Pinpoint the cell where the given text exists, returning its (x, y) midpoint coordinate. 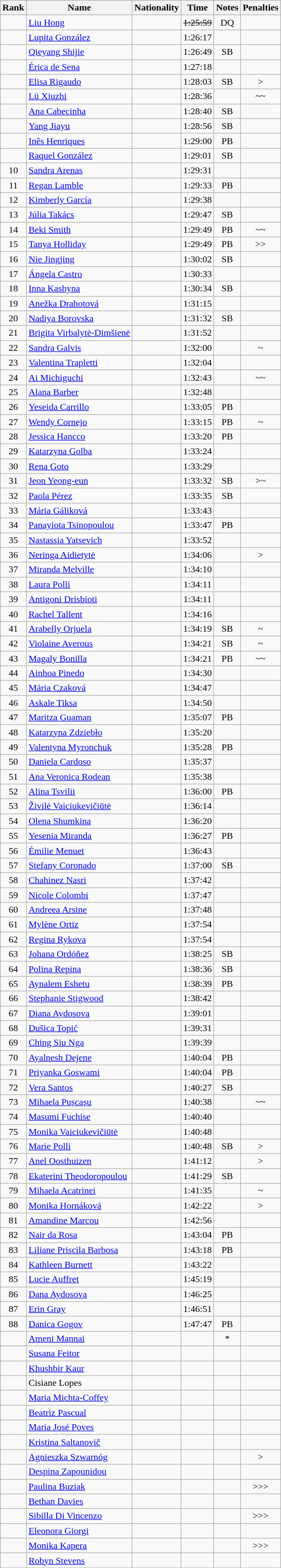
13 (13, 215)
Jessica Hancco (79, 437)
60 (13, 910)
1:41:12 (197, 1161)
Diana Aydosova (79, 1013)
Erin Gray (79, 1309)
1:33:47 (197, 525)
Priyanka Goswami (79, 1072)
1:36:43 (197, 850)
Anel Oosthuizen (79, 1161)
Johana Ordóñez (79, 954)
1:33:20 (197, 437)
Sandra Galvis (79, 348)
25 (13, 392)
1:34:47 (197, 688)
>> (260, 244)
1:29:01 (197, 155)
42 (13, 643)
64 (13, 969)
Beatriz Pascual (79, 1413)
1:30:02 (197, 259)
Ana Veronica Rodean (79, 777)
Beki Smith (79, 230)
1:33:05 (197, 407)
Ainhoa Pinedo (79, 673)
Mihaela Pușcașu (79, 1102)
Liliane Priscila Barbosa (79, 1250)
Wendy Cornejo (79, 422)
Inês Henriques (79, 141)
Antigoni Drisbioti (79, 599)
Neringa Aidietytė (79, 555)
81 (13, 1220)
57 (13, 865)
76 (13, 1146)
Marie Polli (79, 1146)
María José Poves (79, 1427)
69 (13, 1043)
71 (13, 1072)
1:33:52 (197, 540)
Valentina Trapletti (79, 362)
1:33:32 (197, 481)
Maria Michta-Coffey (79, 1398)
Olena Shumkina (79, 821)
Rena Goto (79, 466)
55 (13, 836)
1:38:39 (197, 984)
1:43:22 (197, 1265)
1:38:25 (197, 954)
Polina Repina (79, 969)
Chahinez Nasri (79, 880)
73 (13, 1102)
41 (13, 629)
63 (13, 954)
18 (13, 289)
Yesenia Miranda (79, 836)
Amandine Marcou (79, 1220)
1:41:29 (197, 1176)
29 (13, 451)
Regan Lamble (79, 185)
35 (13, 540)
22 (13, 348)
Kimberly García (79, 200)
82 (13, 1235)
Askale Tiksa (79, 703)
53 (13, 806)
14 (13, 230)
Cisiane Lopes (79, 1383)
1:29:00 (197, 141)
Paola Pérez (79, 496)
17 (13, 274)
Stefany Coronado (79, 865)
26 (13, 407)
Yang Jiayu (79, 126)
1:37:00 (197, 865)
48 (13, 732)
1:41:35 (197, 1191)
1:45:19 (197, 1279)
Jeon Yeong-eun (79, 481)
61 (13, 925)
1:28:36 (197, 96)
1:35:38 (197, 777)
Ching Siu Nga (79, 1043)
39 (13, 599)
Mária Czaková (79, 688)
Mária Gáliková (79, 510)
Maritza Guaman (79, 718)
70 (13, 1058)
Mihaela Acatrinei (79, 1191)
50 (13, 762)
1:29:33 (197, 185)
1:33:35 (197, 496)
Stephanie Stigwood (79, 998)
1:38:42 (197, 998)
10 (13, 170)
Arabelly Orjuela (79, 629)
1:47:47 (197, 1324)
Robyn Stevens (79, 1560)
1:32:04 (197, 362)
1:42:22 (197, 1206)
Dana Aydosova (79, 1294)
* (227, 1338)
40 (13, 614)
19 (13, 303)
Raquel González (79, 155)
Lü Xiuzhi (79, 96)
1:29:47 (197, 215)
80 (13, 1206)
78 (13, 1176)
21 (13, 333)
31 (13, 481)
1:35:07 (197, 718)
52 (13, 791)
1:31:32 (197, 318)
85 (13, 1279)
Regina Rykova (79, 939)
1:46:25 (197, 1294)
Émilie Menuet (79, 850)
1:40:40 (197, 1117)
79 (13, 1191)
1:39:39 (197, 1043)
72 (13, 1087)
23 (13, 362)
Panayiota Tsinopoulou (79, 525)
75 (13, 1132)
1:34:19 (197, 629)
Bethan Davies (79, 1501)
34 (13, 525)
Elisa Rigaudo (79, 82)
Magaly Bonilla (79, 659)
1:36:14 (197, 806)
Rank (13, 8)
84 (13, 1265)
Nicole Colombi (79, 895)
Liu Hong (79, 23)
Ameni Mannai (79, 1338)
45 (13, 688)
Nair da Rosa (79, 1235)
Ayalnesh Dejene (79, 1058)
20 (13, 318)
1:37:48 (197, 910)
1:34:30 (197, 673)
Kathleen Burnett (79, 1265)
Time (197, 8)
Brigita Virbalytė-Dimšienė (79, 333)
24 (13, 377)
Eleonora Giorgi (79, 1531)
Monika Vaiciukevičiūtė (79, 1132)
1:32:48 (197, 392)
11 (13, 185)
Nastassia Yatsevich (79, 540)
1:35:37 (197, 762)
27 (13, 422)
1:26:49 (197, 52)
Rachel Tallent (79, 614)
1:36:00 (197, 791)
Monika Kapera (79, 1545)
Anežka Drahotová (79, 303)
1:34:16 (197, 614)
12 (13, 200)
Ai Michiguchi (79, 377)
1:43:18 (197, 1250)
Sandra Arenas (79, 170)
1:40:27 (197, 1087)
83 (13, 1250)
Danica Gogov (79, 1324)
1:33:43 (197, 510)
Alana Barber (79, 392)
Daniela Cardoso (79, 762)
1:30:34 (197, 289)
Penalties (260, 8)
Yeseida Carrillo (79, 407)
44 (13, 673)
Despina Zapounidou (79, 1472)
Katarzyna Golba (79, 451)
1:26:17 (197, 37)
1:35:20 (197, 732)
1:34:10 (197, 570)
1:28:56 (197, 126)
30 (13, 466)
Kristina Saltanovič (79, 1442)
Živilė Vaiciukevičiūtė (79, 806)
1:46:51 (197, 1309)
Monika Hornáková (79, 1206)
Ángela Castro (79, 274)
Nationality (157, 8)
Name (79, 8)
Nie Jingjing (79, 259)
47 (13, 718)
1:34:06 (197, 555)
54 (13, 821)
16 (13, 259)
Lucie Auffret (79, 1279)
1:40:38 (197, 1102)
1:31:52 (197, 333)
1:37:42 (197, 880)
Érica de Sena (79, 67)
1:36:20 (197, 821)
1:33:29 (197, 466)
1:39:31 (197, 1028)
28 (13, 437)
86 (13, 1294)
88 (13, 1324)
Ekaterini Theodoropoulou (79, 1176)
Nadiya Borovska (79, 318)
1:32:43 (197, 377)
1:33:15 (197, 422)
1:38:36 (197, 969)
Valentyna Myronchuk (79, 747)
1:28:40 (197, 111)
1:25:59 (197, 23)
37 (13, 570)
Mylène Ortiz (79, 925)
Tanya Holliday (79, 244)
Alina Tsvilii (79, 791)
1:43:04 (197, 1235)
Sibilla Di Vincenzo (79, 1516)
68 (13, 1028)
Susana Feitor (79, 1353)
Inna Kashyna (79, 289)
56 (13, 850)
Laura Polli (79, 584)
1:35:28 (197, 747)
Violaine Averous (79, 643)
1:37:47 (197, 895)
49 (13, 747)
15 (13, 244)
>~ (260, 481)
46 (13, 703)
DQ (227, 23)
1:27:18 (197, 67)
Agnieszka Szwarnóg (79, 1457)
1:29:31 (197, 170)
Vera Santos (79, 1087)
58 (13, 880)
51 (13, 777)
1:34:50 (197, 703)
66 (13, 998)
Notes (227, 8)
1:30:33 (197, 274)
87 (13, 1309)
1:33:24 (197, 451)
Aynalem Eshetu (79, 984)
1:32:00 (197, 348)
Khushbir Kaur (79, 1368)
1:28:03 (197, 82)
43 (13, 659)
Paulina Buziak (79, 1486)
38 (13, 584)
1:36:27 (197, 836)
Lupita González (79, 37)
62 (13, 939)
33 (13, 510)
1:42:56 (197, 1220)
Masumi Fuchise (79, 1117)
Miranda Melville (79, 570)
Dušica Topić (79, 1028)
74 (13, 1117)
Katarzyna Zdziebło (79, 732)
1:39:01 (197, 1013)
77 (13, 1161)
67 (13, 1013)
Júlia Takács (79, 215)
Andreea Arsine (79, 910)
59 (13, 895)
32 (13, 496)
65 (13, 984)
36 (13, 555)
Qieyang Shijie (79, 52)
Ana Cabecinha (79, 111)
1:29:38 (197, 200)
1:31:15 (197, 303)
